Pinpoint the cell where the given text exists, returning its [X, Y] midpoint coordinate. 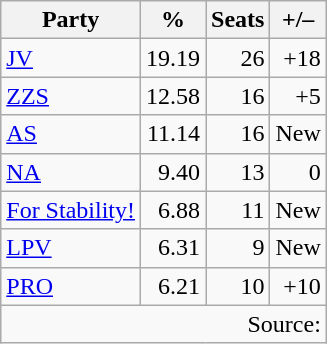
JV [71, 58]
+18 [298, 58]
+10 [298, 286]
Source: [164, 324]
10 [238, 286]
+5 [298, 96]
11 [238, 210]
9.40 [172, 172]
+/– [298, 20]
6.88 [172, 210]
Party [71, 20]
ZZS [71, 96]
PRO [71, 286]
6.31 [172, 248]
For Stability! [71, 210]
Seats [238, 20]
9 [238, 248]
% [172, 20]
NA [71, 172]
19.19 [172, 58]
26 [238, 58]
13 [238, 172]
11.14 [172, 134]
0 [298, 172]
LPV [71, 248]
6.21 [172, 286]
12.58 [172, 96]
AS [71, 134]
